Pinpoint the cell where the given text exists, returning its (X, Y) midpoint coordinate. 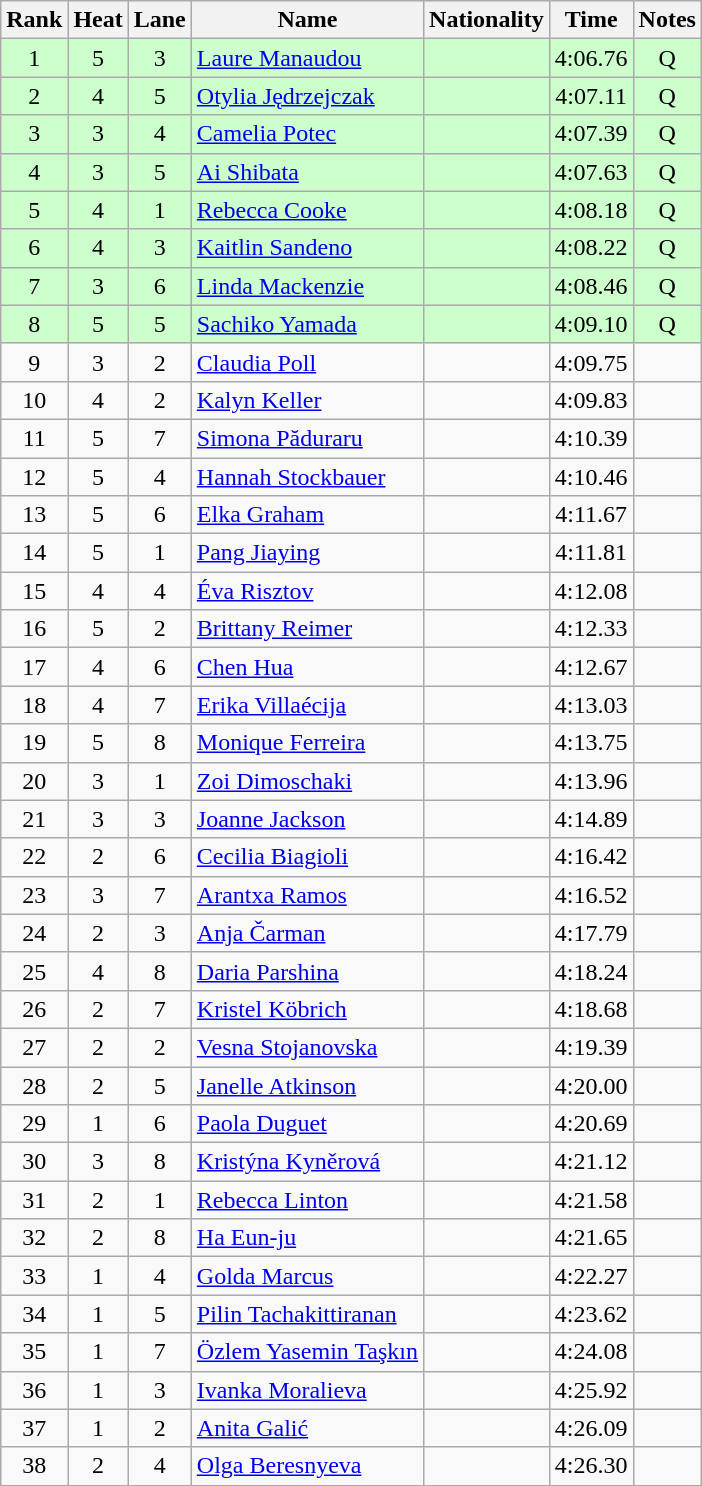
Simona Păduraru (307, 438)
Erika Villaécija (307, 705)
4:09.75 (591, 362)
Heat (98, 20)
33 (34, 1276)
Ivanka Moralieva (307, 1390)
4:20.00 (591, 1085)
4:12.08 (591, 591)
Kaitlin Sandeno (307, 248)
Ha Eun-ju (307, 1238)
21 (34, 819)
36 (34, 1390)
23 (34, 895)
Arantxa Ramos (307, 895)
27 (34, 1047)
20 (34, 781)
Janelle Atkinson (307, 1085)
Brittany Reimer (307, 629)
30 (34, 1162)
4:09.10 (591, 324)
Kristel Köbrich (307, 1009)
4:12.67 (591, 667)
Daria Parshina (307, 971)
Éva Risztov (307, 591)
26 (34, 1009)
Paola Duguet (307, 1124)
18 (34, 705)
4:21.58 (591, 1200)
25 (34, 971)
Rank (34, 20)
4:07.63 (591, 172)
4:10.39 (591, 438)
38 (34, 1466)
14 (34, 553)
4:14.89 (591, 819)
19 (34, 743)
Pilin Tachakittiranan (307, 1314)
4:08.18 (591, 210)
9 (34, 362)
17 (34, 667)
4:22.27 (591, 1276)
4:16.42 (591, 857)
Hannah Stockbauer (307, 477)
29 (34, 1124)
15 (34, 591)
24 (34, 933)
4:25.92 (591, 1390)
Laure Manaudou (307, 58)
Zoi Dimoschaki (307, 781)
4:24.08 (591, 1352)
4:07.11 (591, 96)
Claudia Poll (307, 362)
Cecilia Biagioli (307, 857)
Joanne Jackson (307, 819)
4:20.69 (591, 1124)
4:16.52 (591, 895)
13 (34, 515)
28 (34, 1085)
4:09.83 (591, 400)
4:07.39 (591, 134)
Pang Jiaying (307, 553)
12 (34, 477)
4:11.81 (591, 553)
Otylia Jędrzejczak (307, 96)
Camelia Potec (307, 134)
11 (34, 438)
Notes (667, 20)
Lane (160, 20)
32 (34, 1238)
Elka Graham (307, 515)
Chen Hua (307, 667)
4:21.12 (591, 1162)
4:18.24 (591, 971)
4:19.39 (591, 1047)
Rebecca Linton (307, 1200)
4:13.03 (591, 705)
Name (307, 20)
Özlem Yasemin Taşkın (307, 1352)
4:23.62 (591, 1314)
37 (34, 1428)
Anita Galić (307, 1428)
4:08.22 (591, 248)
4:13.75 (591, 743)
4:06.76 (591, 58)
4:13.96 (591, 781)
Monique Ferreira (307, 743)
Linda Mackenzie (307, 286)
Anja Čarman (307, 933)
Sachiko Yamada (307, 324)
4:17.79 (591, 933)
Kalyn Keller (307, 400)
4:26.09 (591, 1428)
4:18.68 (591, 1009)
Vesna Stojanovska (307, 1047)
4:26.30 (591, 1466)
Kristýna Kyněrová (307, 1162)
31 (34, 1200)
4:11.67 (591, 515)
4:10.46 (591, 477)
4:12.33 (591, 629)
Nationality (487, 20)
Golda Marcus (307, 1276)
35 (34, 1352)
Time (591, 20)
Rebecca Cooke (307, 210)
4:21.65 (591, 1238)
10 (34, 400)
4:08.46 (591, 286)
34 (34, 1314)
16 (34, 629)
Ai Shibata (307, 172)
22 (34, 857)
Olga Beresnyeva (307, 1466)
